Provide the (x, y) coordinate of the cell's center where the given text is located.  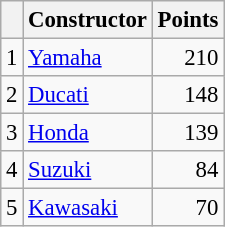
139 (188, 133)
2 (12, 95)
Yamaha (88, 58)
4 (12, 170)
Ducati (88, 95)
Honda (88, 133)
Constructor (88, 20)
Kawasaki (88, 208)
3 (12, 133)
70 (188, 208)
1 (12, 58)
84 (188, 170)
Points (188, 20)
148 (188, 95)
Suzuki (88, 170)
210 (188, 58)
5 (12, 208)
